Extract the (x, y) coordinate from the center of the cell holding the provided text.  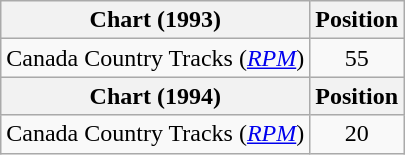
Chart (1993) (156, 20)
Chart (1994) (156, 96)
20 (357, 134)
55 (357, 58)
